Determine the (x, y) coordinate at the center of the cell enclosing the given text.  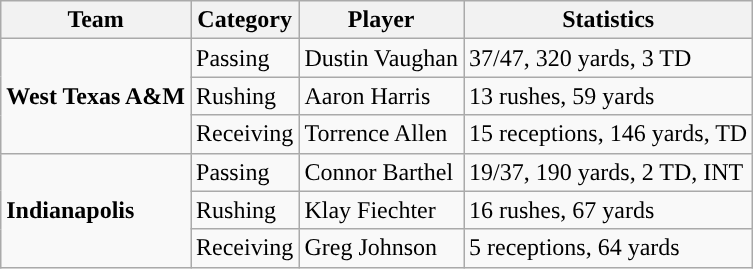
Category (244, 20)
Statistics (608, 20)
Greg Johnson (382, 248)
Team (96, 20)
Torrence Allen (382, 134)
5 receptions, 64 yards (608, 248)
15 receptions, 146 yards, TD (608, 134)
13 rushes, 59 yards (608, 96)
37/47, 320 yards, 3 TD (608, 58)
16 rushes, 67 yards (608, 210)
Klay Fiechter (382, 210)
Indianapolis (96, 210)
Connor Barthel (382, 172)
Player (382, 20)
Aaron Harris (382, 96)
West Texas A&M (96, 96)
Dustin Vaughan (382, 58)
19/37, 190 yards, 2 TD, INT (608, 172)
